Determine the [x, y] coordinate at the center of the cell enclosing the given text.  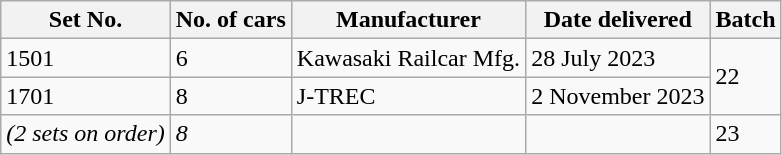
No. of cars [230, 20]
J-TREC [408, 96]
Date delivered [618, 20]
(2 sets on order) [86, 134]
6 [230, 58]
22 [746, 77]
Manufacturer [408, 20]
28 July 2023 [618, 58]
Batch [746, 20]
1501 [86, 58]
Set No. [86, 20]
23 [746, 134]
2 November 2023 [618, 96]
1701 [86, 96]
Kawasaki Railcar Mfg. [408, 58]
